Provide the [x, y] coordinate of the cell's center where the given text is located.  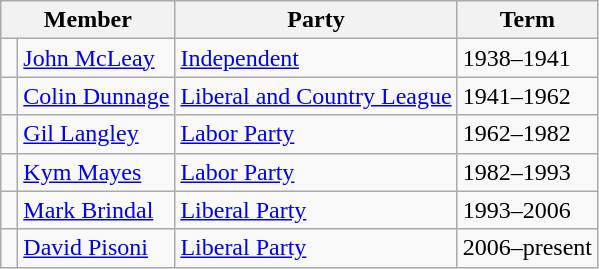
1938–1941 [527, 58]
Liberal and Country League [316, 96]
Kym Mayes [96, 172]
1962–1982 [527, 134]
1941–1962 [527, 96]
2006–present [527, 248]
Independent [316, 58]
Term [527, 20]
1993–2006 [527, 210]
Colin Dunnage [96, 96]
David Pisoni [96, 248]
Party [316, 20]
1982–1993 [527, 172]
Member [88, 20]
Gil Langley [96, 134]
Mark Brindal [96, 210]
John McLeay [96, 58]
